Pinpoint the cell where the given text exists, returning its (x, y) midpoint coordinate. 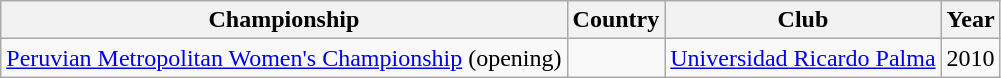
Peruvian Metropolitan Women's Championship (opening) (284, 58)
Universidad Ricardo Palma (803, 58)
2010 (970, 58)
Country (616, 20)
Club (803, 20)
Year (970, 20)
Championship (284, 20)
